Locate the cell with the specified text and output its (x, y) center coordinate. 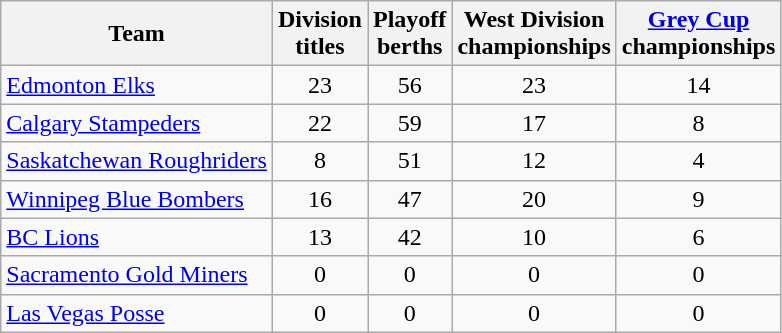
Saskatchewan Roughriders (137, 161)
10 (534, 237)
Team (137, 34)
4 (698, 161)
42 (410, 237)
9 (698, 199)
Grey Cup championships (698, 34)
Playoff berths (410, 34)
12 (534, 161)
20 (534, 199)
6 (698, 237)
14 (698, 85)
Edmonton Elks (137, 85)
BC Lions (137, 237)
16 (320, 199)
Winnipeg Blue Bombers (137, 199)
Las Vegas Posse (137, 313)
West Divisionchampionships (534, 34)
22 (320, 123)
17 (534, 123)
Division titles (320, 34)
56 (410, 85)
Sacramento Gold Miners (137, 275)
51 (410, 161)
47 (410, 199)
59 (410, 123)
13 (320, 237)
Calgary Stampeders (137, 123)
